Extract the [x, y] coordinate from the center of the cell holding the provided text.  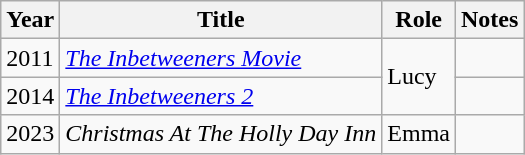
2011 [30, 58]
2014 [30, 96]
Lucy [419, 77]
Christmas At The Holly Day Inn [221, 134]
Role [419, 20]
The Inbetweeners Movie [221, 58]
Year [30, 20]
Notes [489, 20]
2023 [30, 134]
Title [221, 20]
The Inbetweeners 2 [221, 96]
Emma [419, 134]
